Scan for the cell matching the given text and deliver its (x, y) coordinate at center. 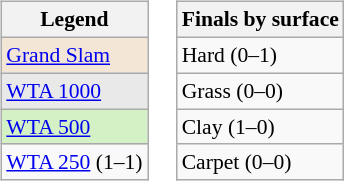
Finals by surface (260, 20)
Carpet (0–0) (260, 162)
WTA 1000 (74, 91)
Clay (1–0) (260, 127)
Hard (0–1) (260, 55)
Grass (0–0) (260, 91)
WTA 500 (74, 127)
Legend (74, 20)
WTA 250 (1–1) (74, 162)
Grand Slam (74, 55)
